Find where the given text appears and provide that cell's center as [x, y] coordinate. 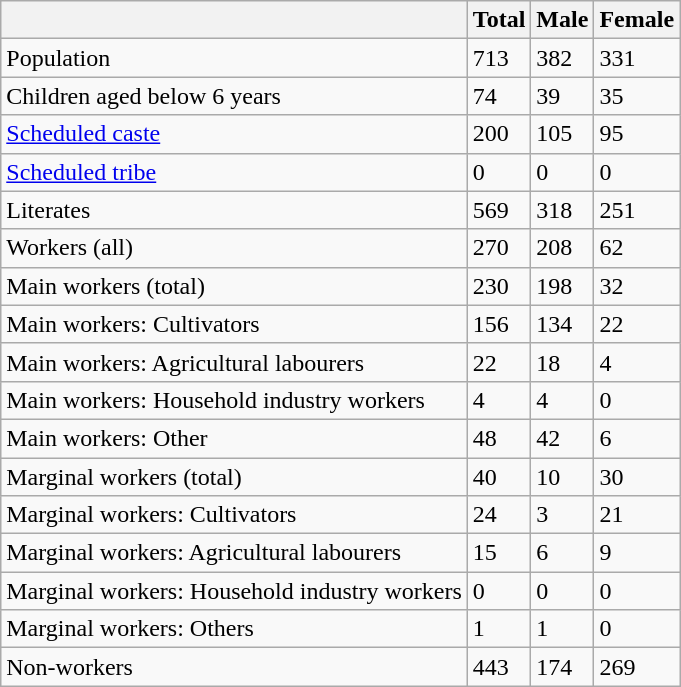
48 [499, 438]
Scheduled caste [234, 134]
270 [499, 248]
62 [637, 248]
18 [562, 362]
318 [562, 210]
95 [637, 134]
269 [637, 667]
Marginal workers: Others [234, 629]
251 [637, 210]
Main workers: Cultivators [234, 324]
230 [499, 286]
200 [499, 134]
Main workers (total) [234, 286]
Population [234, 58]
443 [499, 667]
Total [499, 20]
39 [562, 96]
569 [499, 210]
174 [562, 667]
42 [562, 438]
Male [562, 20]
30 [637, 477]
10 [562, 477]
713 [499, 58]
Female [637, 20]
Marginal workers: Cultivators [234, 515]
Main workers: Agricultural labourers [234, 362]
Workers (all) [234, 248]
15 [499, 553]
Main workers: Other [234, 438]
Marginal workers: Household industry workers [234, 591]
Marginal workers (total) [234, 477]
Literates [234, 210]
Scheduled tribe [234, 172]
Children aged below 6 years [234, 96]
24 [499, 515]
156 [499, 324]
Marginal workers: Agricultural labourers [234, 553]
9 [637, 553]
32 [637, 286]
40 [499, 477]
198 [562, 286]
Non-workers [234, 667]
3 [562, 515]
35 [637, 96]
331 [637, 58]
382 [562, 58]
208 [562, 248]
134 [562, 324]
105 [562, 134]
21 [637, 515]
Main workers: Household industry workers [234, 400]
74 [499, 96]
